Output the (x, y) coordinate of the center of the cell containing the given text.  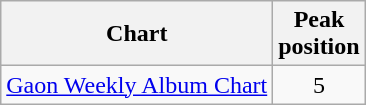
5 (319, 85)
Chart (137, 34)
Gaon Weekly Album Chart (137, 85)
Peak position (319, 34)
